Identify which cell holds the provided text, then report its [X, Y] central coordinate. 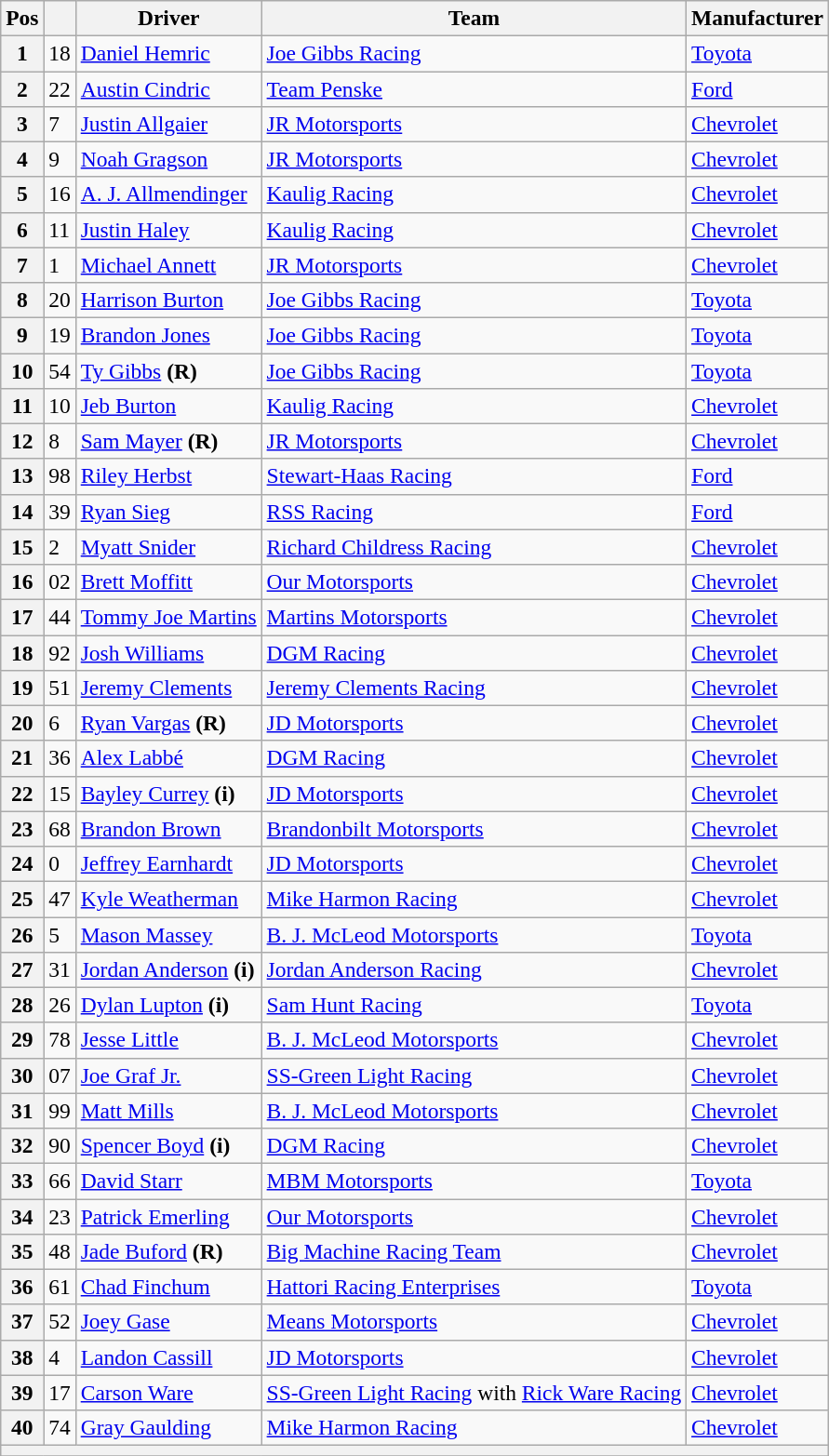
Justin Haley [168, 230]
Chad Finchum [168, 1287]
Jeremy Clements Racing [474, 688]
Myatt Snider [168, 547]
Patrick Emerling [168, 1216]
07 [60, 1075]
Pos [22, 18]
Driver [168, 18]
Jeremy Clements [168, 688]
MBM Motorsports [474, 1181]
Big Machine Racing Team [474, 1251]
Sam Hunt Racing [474, 1005]
Riley Herbst [168, 476]
Joey Gase [168, 1322]
12 [22, 441]
Harrison Burton [168, 300]
Richard Childress Racing [474, 547]
02 [60, 581]
40 [22, 1427]
Jordan Anderson Racing [474, 969]
David Starr [168, 1181]
98 [60, 476]
Hattori Racing Enterprises [474, 1287]
54 [60, 370]
3 [22, 124]
38 [22, 1357]
Matt Mills [168, 1111]
Brett Moffitt [168, 581]
Landon Cassill [168, 1357]
Ryan Sieg [168, 512]
52 [60, 1322]
Brandon Brown [168, 829]
Martins Motorsports [474, 617]
90 [60, 1145]
RSS Racing [474, 512]
13 [22, 476]
Dylan Lupton (i) [168, 1005]
78 [60, 1040]
47 [60, 899]
Daniel Hemric [168, 53]
25 [22, 899]
92 [60, 652]
Ty Gibbs (R) [168, 370]
30 [22, 1075]
27 [22, 969]
Ryan Vargas (R) [168, 723]
Brandonbilt Motorsports [474, 829]
34 [22, 1216]
Jade Buford (R) [168, 1251]
Jesse Little [168, 1040]
Gray Gaulding [168, 1427]
21 [22, 758]
44 [60, 617]
SS-Green Light Racing with Rick Ware Racing [474, 1393]
37 [22, 1322]
A. J. Allmendinger [168, 194]
Spencer Boyd (i) [168, 1145]
29 [22, 1040]
61 [60, 1287]
Manufacturer [757, 18]
Team Penske [474, 88]
Michael Annett [168, 265]
Jeffrey Earnhardt [168, 863]
Jeb Burton [168, 406]
48 [60, 1251]
35 [22, 1251]
Austin Cindric [168, 88]
33 [22, 1181]
14 [22, 512]
Jordan Anderson (i) [168, 969]
32 [22, 1145]
Stewart-Haas Racing [474, 476]
Kyle Weatherman [168, 899]
Carson Ware [168, 1393]
66 [60, 1181]
Joe Graf Jr. [168, 1075]
28 [22, 1005]
Noah Gragson [168, 159]
Bayley Currey (i) [168, 794]
Means Motorsports [474, 1322]
51 [60, 688]
Brandon Jones [168, 335]
Tommy Joe Martins [168, 617]
0 [60, 863]
Josh Williams [168, 652]
24 [22, 863]
Sam Mayer (R) [168, 441]
Team [474, 18]
SS-Green Light Racing [474, 1075]
99 [60, 1111]
74 [60, 1427]
Justin Allgaier [168, 124]
68 [60, 829]
Mason Massey [168, 934]
Alex Labbé [168, 758]
